Provide the [x, y] coordinate of the cell's center where the given text is located.  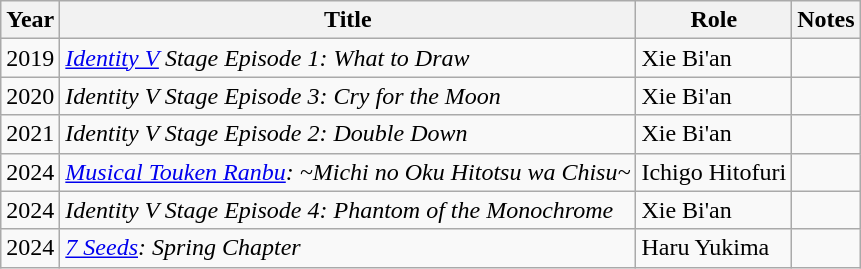
7 Seeds: Spring Chapter [348, 248]
2019 [30, 58]
Identity V Stage Episode 4: Phantom of the Monochrome [348, 210]
Identity V Stage Episode 3: Cry for the Moon [348, 96]
Haru Yukima [714, 248]
Ichigo Hitofuri [714, 172]
Year [30, 20]
Title [348, 20]
2021 [30, 134]
Musical Touken Ranbu: ~Michi no Oku Hitotsu wa Chisu~ [348, 172]
Identity V Stage Episode 2: Double Down [348, 134]
Identity V Stage Episode 1: What to Draw [348, 58]
Notes [826, 20]
2020 [30, 96]
Role [714, 20]
